Determine the [x, y] coordinate at the center of the cell enclosing the given text.  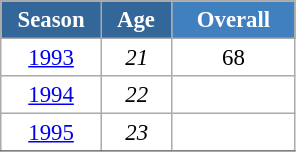
21 [136, 58]
68 [234, 58]
22 [136, 95]
1995 [52, 133]
23 [136, 133]
1994 [52, 95]
1993 [52, 58]
Overall [234, 20]
Season [52, 20]
Age [136, 20]
